Determine the (X, Y) coordinate at the center of the cell enclosing the given text.  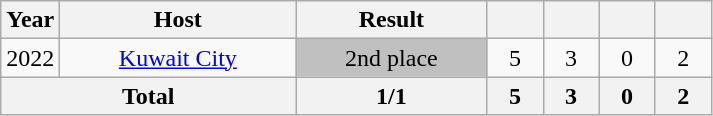
Host (178, 20)
2022 (30, 58)
2nd place (392, 58)
Kuwait City (178, 58)
Total (148, 96)
Result (392, 20)
Year (30, 20)
1/1 (392, 96)
